Scan for the cell matching the given text and deliver its [x, y] coordinate at center. 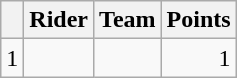
Team [128, 20]
Points [198, 20]
Rider [59, 20]
